Scan for the cell matching the given text and deliver its [x, y] coordinate at center. 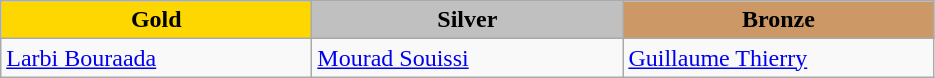
Gold [156, 20]
Silver [468, 20]
Bronze [778, 20]
Guillaume Thierry [778, 58]
Mourad Souissi [468, 58]
Larbi Bouraada [156, 58]
